Output the [X, Y] coordinate of the center of the cell containing the given text.  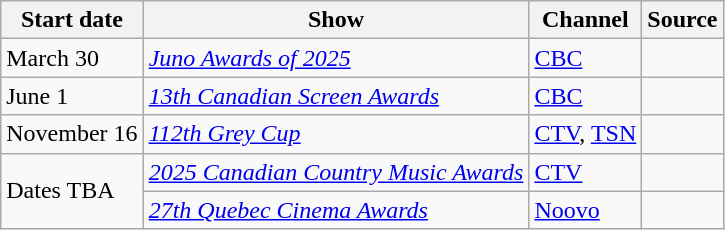
Start date [72, 20]
Noovo [586, 210]
112th Grey Cup [336, 134]
13th Canadian Screen Awards [336, 96]
CTV [586, 172]
27th Quebec Cinema Awards [336, 210]
Source [682, 20]
Show [336, 20]
CTV, TSN [586, 134]
March 30 [72, 58]
November 16 [72, 134]
Juno Awards of 2025 [336, 58]
Dates TBA [72, 191]
2025 Canadian Country Music Awards [336, 172]
June 1 [72, 96]
Channel [586, 20]
